For the text-containing cell, return its midpoint in [x, y] coordinate format. 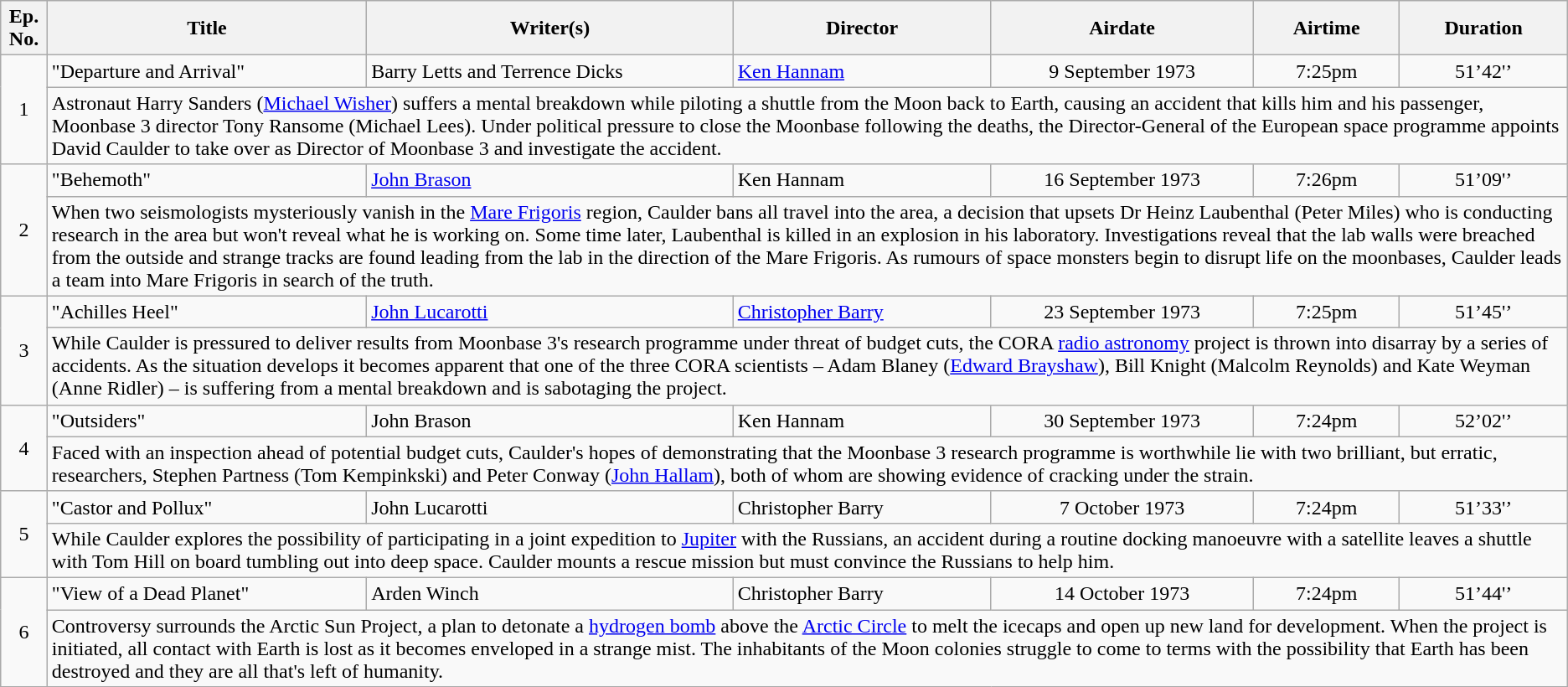
14 October 1973 [1122, 593]
6 [24, 632]
Airdate [1122, 28]
23 September 1973 [1122, 312]
Duration [1483, 28]
52’02'’ [1483, 421]
"Castor and Pollux" [206, 507]
"Behemoth" [206, 180]
Ep. No. [24, 28]
"Departure and Arrival" [206, 71]
Airtime [1327, 28]
"Outsiders" [206, 421]
4 [24, 447]
51’42'’ [1483, 71]
51’44'’ [1483, 593]
51’33'’ [1483, 507]
9 September 1973 [1122, 71]
30 September 1973 [1122, 421]
Barry Letts and Terrence Dicks [550, 71]
Director [862, 28]
Arden Winch [550, 593]
2 [24, 230]
7:26pm [1327, 180]
Writer(s) [550, 28]
51’45'’ [1483, 312]
7 October 1973 [1122, 507]
3 [24, 350]
"View of a Dead Planet" [206, 593]
"Achilles Heel" [206, 312]
5 [24, 535]
Title [206, 28]
51’09'’ [1483, 180]
1 [24, 110]
16 September 1973 [1122, 180]
